Detect which cell encompasses the target text, then output its (X, Y) center coordinate. 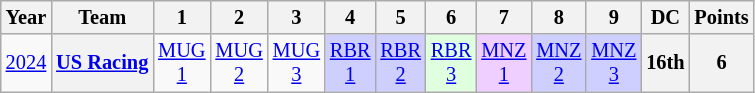
RBR2 (400, 63)
Year (26, 17)
MUG2 (238, 63)
Team (102, 17)
RBR1 (350, 63)
MUG1 (182, 63)
MNZ3 (614, 63)
5 (400, 17)
MNZ1 (504, 63)
2024 (26, 63)
1 (182, 17)
8 (558, 17)
MUG3 (296, 63)
16th (665, 63)
4 (350, 17)
2 (238, 17)
Points (721, 17)
3 (296, 17)
7 (504, 17)
MNZ2 (558, 63)
DC (665, 17)
9 (614, 17)
US Racing (102, 63)
RBR3 (451, 63)
